Return (x, y) of the center of cell containing provided text 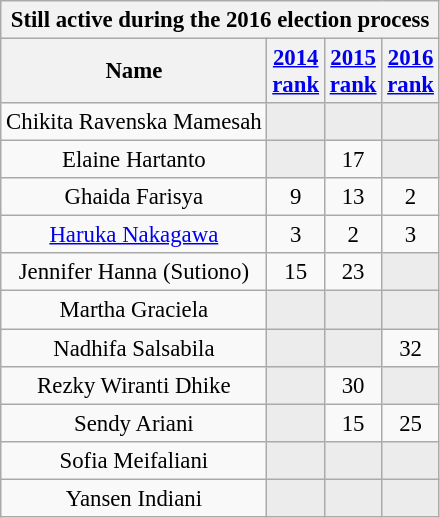
13 (352, 197)
Name (134, 72)
Chikita Ravenska Mamesah (134, 122)
17 (352, 160)
23 (352, 273)
Yansen Indiani (134, 498)
Sendy Ariani (134, 423)
Martha Graciela (134, 310)
2015rank (352, 72)
Nadhifa Salsabila (134, 348)
Haruka Nakagawa (134, 235)
32 (410, 348)
Ghaida Farisya (134, 197)
9 (296, 197)
Jennifer Hanna (Sutiono) (134, 273)
25 (410, 423)
2016rank (410, 72)
Rezky Wiranti Dhike (134, 385)
2014rank (296, 72)
Sofia Meifaliani (134, 460)
30 (352, 385)
Elaine Hartanto (134, 160)
Still active during the 2016 election process (220, 20)
